Find where the given text appears and provide that cell's center as (X, Y) coordinate. 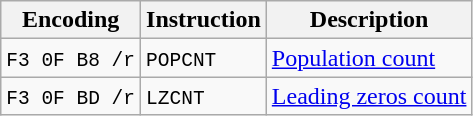
Leading zeros count (369, 96)
F3 0F BD /r (71, 96)
Description (369, 20)
Instruction (204, 20)
Population count (369, 58)
F3 0F B8 /r (71, 58)
LZCNT (204, 96)
POPCNT (204, 58)
Encoding (71, 20)
